Return the (x, y) coordinate for the center point of the cell that contains the specified text.  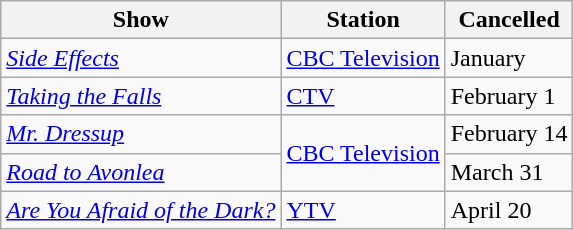
March 31 (509, 172)
Taking the Falls (141, 96)
February 1 (509, 96)
Road to Avonlea (141, 172)
Mr. Dressup (141, 134)
February 14 (509, 134)
CTV (363, 96)
Cancelled (509, 20)
Show (141, 20)
April 20 (509, 210)
January (509, 58)
Are You Afraid of the Dark? (141, 210)
Station (363, 20)
Side Effects (141, 58)
YTV (363, 210)
